Pinpoint the cell where the given text exists, returning its (X, Y) midpoint coordinate. 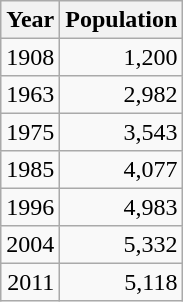
Population (122, 20)
5,332 (122, 244)
1996 (30, 206)
1985 (30, 170)
5,118 (122, 282)
1975 (30, 132)
1908 (30, 56)
4,077 (122, 170)
4,983 (122, 206)
1963 (30, 94)
2004 (30, 244)
1,200 (122, 56)
Year (30, 20)
2011 (30, 282)
2,982 (122, 94)
3,543 (122, 132)
